Find where the given text appears and provide that cell's center as (x, y) coordinate. 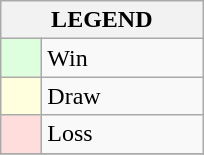
Draw (122, 96)
LEGEND (102, 20)
Loss (122, 134)
Win (122, 58)
